Locate the cell with the specified text and output its [X, Y] center coordinate. 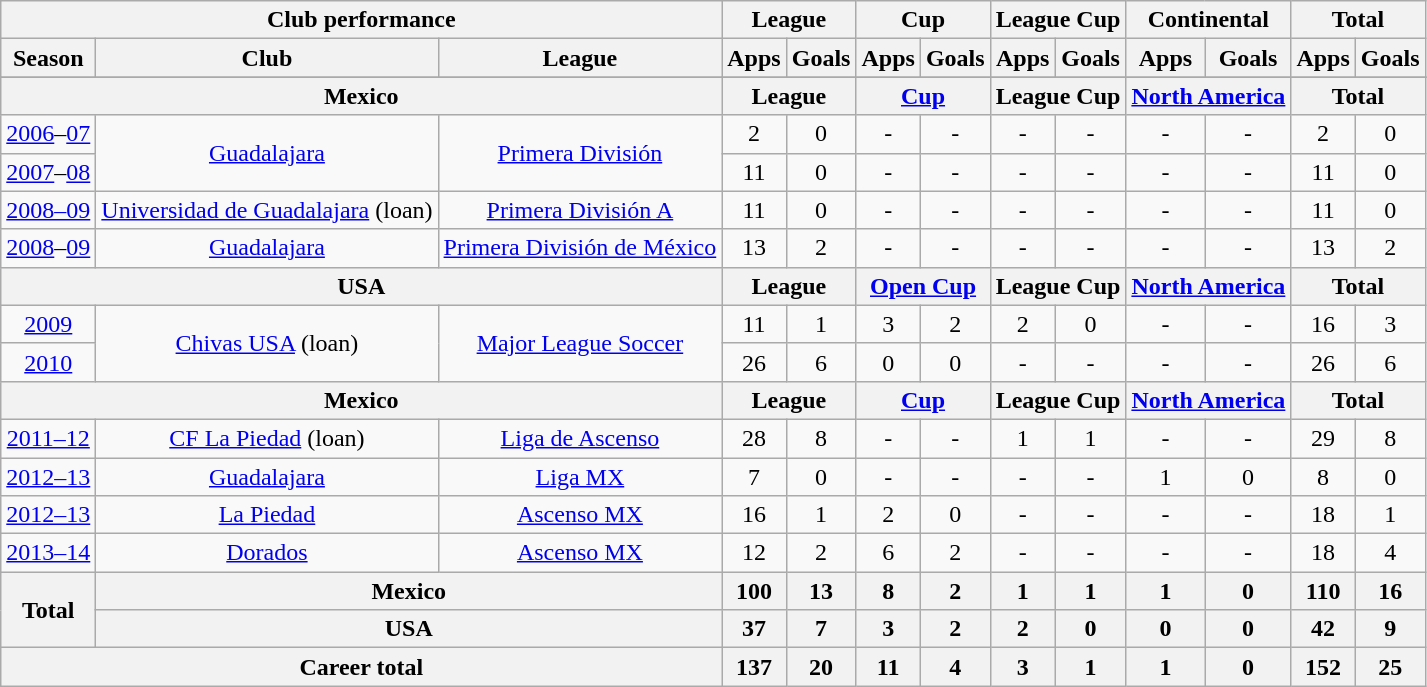
Primera División de México [580, 248]
137 [754, 667]
Major League Soccer [580, 343]
2006–07 [48, 134]
Universidad de Guadalajara (loan) [267, 210]
28 [754, 438]
42 [1323, 629]
37 [754, 629]
Open Cup [923, 286]
Liga de Ascenso [580, 438]
20 [821, 667]
2007–08 [48, 172]
Continental [1208, 20]
Club [267, 58]
Liga MX [580, 477]
Primera División [580, 153]
Club performance [362, 20]
La Piedad [267, 515]
2010 [48, 362]
2009 [48, 324]
110 [1323, 591]
Chivas USA (loan) [267, 343]
Career total [362, 667]
152 [1323, 667]
2011–12 [48, 438]
2013–14 [48, 553]
12 [754, 553]
CF La Piedad (loan) [267, 438]
Dorados [267, 553]
Season [48, 58]
25 [1390, 667]
100 [754, 591]
9 [1390, 629]
29 [1323, 438]
Primera División A [580, 210]
